Capture the cell that displays the provided text and extract its (X, Y) central coordinate. 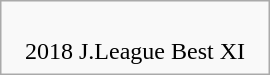
2018 J.League Best XI (134, 38)
